Return the [X, Y] coordinate for the center point of the cell that contains the specified text.  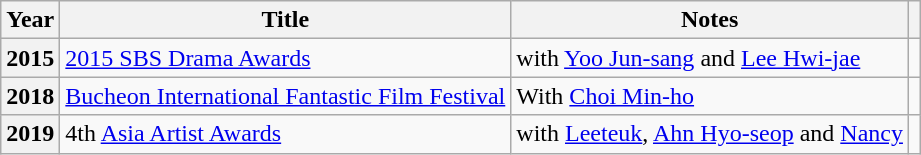
with Leeteuk, Ahn Hyo-seop and Nancy [710, 134]
with Yoo Jun-sang and Lee Hwi-jae [710, 58]
4th Asia Artist Awards [286, 134]
Title [286, 20]
2015 [30, 58]
2018 [30, 96]
Notes [710, 20]
Bucheon International Fantastic Film Festival [286, 96]
2015 SBS Drama Awards [286, 58]
With Choi Min-ho [710, 96]
Year [30, 20]
2019 [30, 134]
